Return (x, y) of the center of cell containing provided text 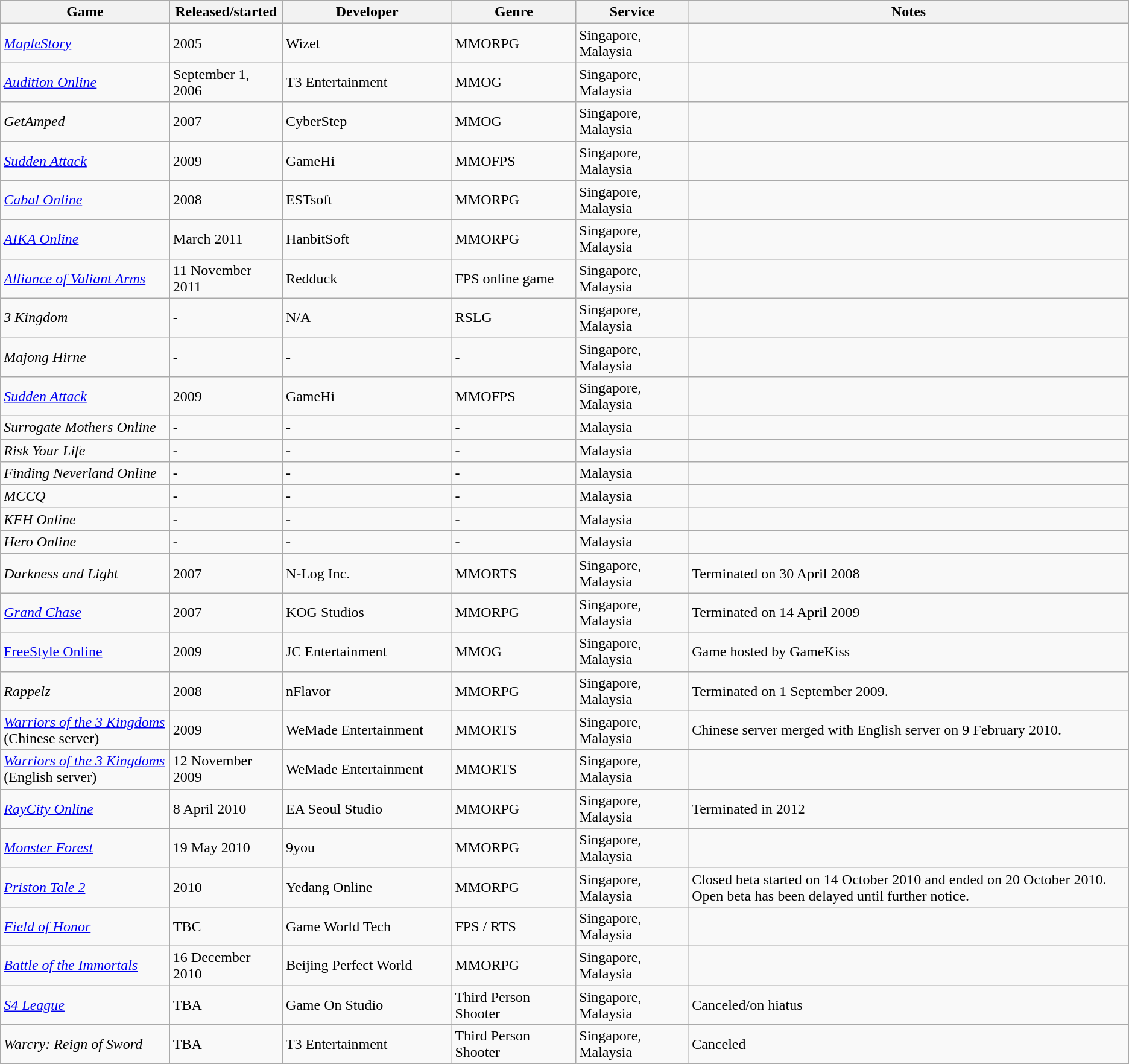
Service (632, 12)
Warcry: Reign of Sword (86, 1045)
FPS / RTS (514, 926)
Game (86, 12)
Alliance of Valiant Arms (86, 279)
Canceled (909, 1045)
Chinese server merged with English server on 9 February 2010. (909, 730)
Warriors of the 3 Kingdoms (Chinese server) (86, 730)
GetAmped (86, 122)
RayCity Online (86, 808)
Terminated on 1 September 2009. (909, 691)
ESTsoft (367, 200)
Yedang Online (367, 887)
N-Log Inc. (367, 573)
FPS online game (514, 279)
Surrogate Mothers Online (86, 427)
MCCQ (86, 496)
3 Kingdom (86, 317)
TBC (226, 926)
2005 (226, 43)
S4 League (86, 1005)
N/A (367, 317)
Warriors of the 3 Kingdoms (English server) (86, 770)
AIKA Online (86, 239)
Battle of the Immortals (86, 965)
9you (367, 848)
Canceled/on hiatus (909, 1005)
16 December 2010 (226, 965)
Developer (367, 12)
Audition Online (86, 82)
Darkness and Light (86, 573)
Finding Neverland Online (86, 473)
Notes (909, 12)
Redduck (367, 279)
MapleStory (86, 43)
Priston Tale 2 (86, 887)
19 May 2010 (226, 848)
Cabal Online (86, 200)
Genre (514, 12)
Majong Hirne (86, 357)
Field of Honor (86, 926)
Rappelz (86, 691)
September 1, 2006 (226, 82)
2010 (226, 887)
Grand Chase (86, 613)
EA Seoul Studio (367, 808)
11 November 2011 (226, 279)
Risk Your Life (86, 451)
JC Entertainment (367, 651)
KFH Online (86, 519)
HanbitSoft (367, 239)
KOG Studios (367, 613)
12 November 2009 (226, 770)
Game On Studio (367, 1005)
FreeStyle Online (86, 651)
Hero Online (86, 542)
Wizet (367, 43)
Released/started (226, 12)
Terminated on 14 April 2009 (909, 613)
nFlavor (367, 691)
March 2011 (226, 239)
Closed beta started on 14 October 2010 and ended on 20 October 2010. Open beta has been delayed until further notice. (909, 887)
Monster Forest (86, 848)
Game World Tech (367, 926)
RSLG (514, 317)
Game hosted by GameKiss (909, 651)
8 April 2010 (226, 808)
CyberStep (367, 122)
Terminated in 2012 (909, 808)
Beijing Perfect World (367, 965)
Terminated on 30 April 2008 (909, 573)
